Locate the cell with the specified text and output its [X, Y] center coordinate. 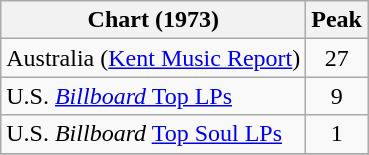
U.S. Billboard Top Soul LPs [154, 134]
9 [337, 96]
Chart (1973) [154, 20]
U.S. Billboard Top LPs [154, 96]
Australia (Kent Music Report) [154, 58]
Peak [337, 20]
27 [337, 58]
1 [337, 134]
